Output the (x, y) coordinate of the center of the cell containing the given text.  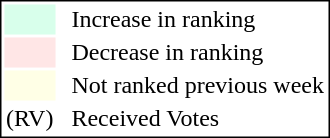
Decrease in ranking (198, 53)
Not ranked previous week (198, 85)
Received Votes (198, 119)
(RV) (29, 119)
Increase in ranking (198, 19)
